For the text-containing cell, return its midpoint in [X, Y] coordinate format. 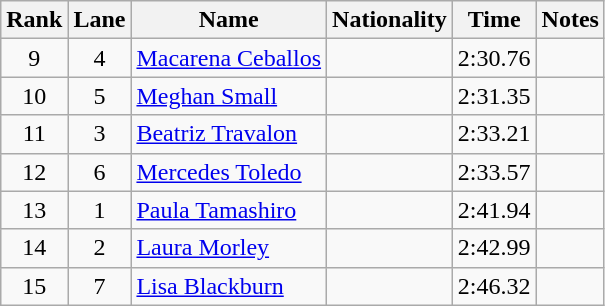
7 [100, 286]
3 [100, 134]
Lisa Blackburn [229, 286]
5 [100, 96]
2:42.99 [494, 248]
11 [34, 134]
2:31.35 [494, 96]
Beatriz Travalon [229, 134]
2:46.32 [494, 286]
Macarena Ceballos [229, 58]
1 [100, 210]
2:30.76 [494, 58]
Nationality [390, 20]
10 [34, 96]
2:33.57 [494, 172]
13 [34, 210]
Laura Morley [229, 248]
Paula Tamashiro [229, 210]
2:41.94 [494, 210]
6 [100, 172]
Mercedes Toledo [229, 172]
14 [34, 248]
Time [494, 20]
Lane [100, 20]
4 [100, 58]
2 [100, 248]
Meghan Small [229, 96]
12 [34, 172]
Rank [34, 20]
Notes [570, 20]
2:33.21 [494, 134]
9 [34, 58]
Name [229, 20]
15 [34, 286]
